Determine the (X, Y) coordinate at the center of the cell enclosing the given text.  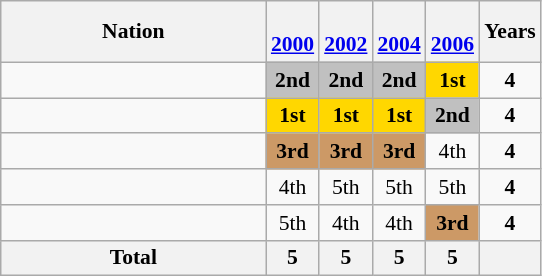
Years (510, 32)
2006 (452, 32)
2000 (292, 32)
Total (134, 258)
2002 (346, 32)
2004 (398, 32)
Nation (134, 32)
